Identify which cell holds the provided text, then report its [x, y] central coordinate. 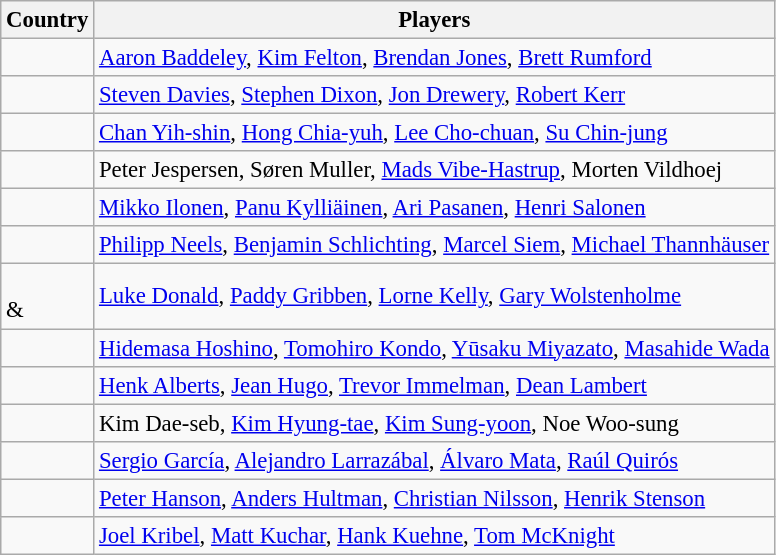
Kim Dae-seb, Kim Hyung-tae, Kim Sung-yoon, Noe Woo-sung [434, 423]
Joel Kribel, Matt Kuchar, Hank Kuehne, Tom McKnight [434, 536]
Peter Jespersen, Søren Muller, Mads Vibe-Hastrup, Morten Vildhoej [434, 170]
Philipp Neels, Benjamin Schlichting, Marcel Siem, Michael Thannhäuser [434, 245]
Players [434, 20]
& [48, 296]
Country [48, 20]
Luke Donald, Paddy Gribben, Lorne Kelly, Gary Wolstenholme [434, 296]
Henk Alberts, Jean Hugo, Trevor Immelman, Dean Lambert [434, 385]
Steven Davies, Stephen Dixon, Jon Drewery, Robert Kerr [434, 95]
Peter Hanson, Anders Hultman, Christian Nilsson, Henrik Stenson [434, 498]
Sergio García, Alejandro Larrazábal, Álvaro Mata, Raúl Quirós [434, 460]
Hidemasa Hoshino, Tomohiro Kondo, Yūsaku Miyazato, Masahide Wada [434, 348]
Chan Yih-shin, Hong Chia-yuh, Lee Cho-chuan, Su Chin-jung [434, 133]
Aaron Baddeley, Kim Felton, Brendan Jones, Brett Rumford [434, 58]
Mikko Ilonen, Panu Kylliäinen, Ari Pasanen, Henri Salonen [434, 208]
